Extract the (x, y) coordinate from the center of the cell holding the provided text.  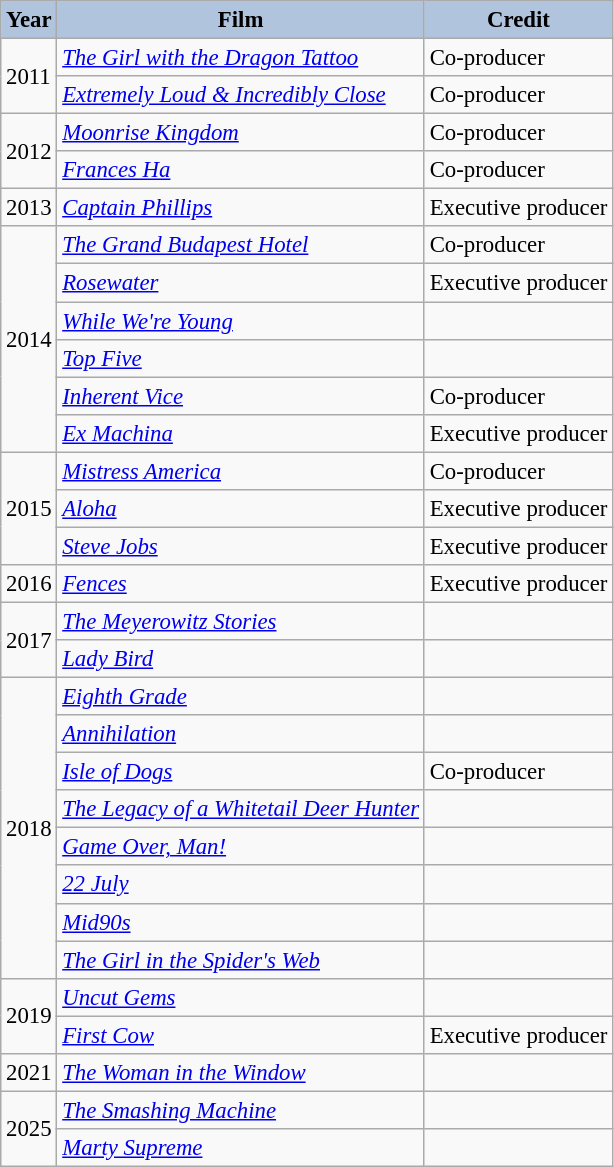
Marty Supreme (240, 1148)
Eighth Grade (240, 697)
Isle of Dogs (240, 772)
2014 (29, 339)
22 July (240, 885)
Top Five (240, 358)
While We're Young (240, 321)
Year (29, 20)
Annihilation (240, 734)
Film (240, 20)
The Smashing Machine (240, 1110)
Fences (240, 584)
The Grand Budapest Hotel (240, 245)
Uncut Gems (240, 997)
Game Over, Man! (240, 847)
Captain Phillips (240, 208)
2019 (29, 1016)
Ex Machina (240, 433)
2018 (29, 828)
Lady Bird (240, 659)
The Girl with the Dragon Tattoo (240, 58)
Steve Jobs (240, 546)
2021 (29, 1073)
The Woman in the Window (240, 1073)
The Legacy of a Whitetail Deer Hunter (240, 809)
The Meyerowitz Stories (240, 621)
2013 (29, 208)
Credit (518, 20)
2016 (29, 584)
Mid90s (240, 922)
The Girl in the Spider's Web (240, 960)
Frances Ha (240, 170)
Aloha (240, 509)
Moonrise Kingdom (240, 133)
Extremely Loud & Incredibly Close (240, 95)
2012 (29, 152)
Rosewater (240, 283)
Mistress America (240, 471)
2025 (29, 1128)
2015 (29, 508)
2017 (29, 640)
Inherent Vice (240, 396)
2011 (29, 76)
First Cow (240, 1035)
